Output the [x, y] coordinate of the center of the cell containing the given text.  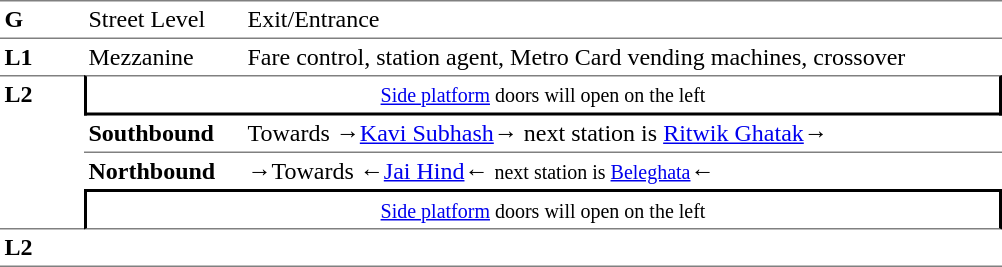
Towards →Kavi Subhash→ next station is Ritwik Ghatak→ [622, 135]
Southbound [164, 135]
L1 [42, 57]
Exit/Entrance [622, 20]
Fare control, station agent, Metro Card vending machines, crossover [622, 57]
Mezzanine [164, 57]
→Towards ←Jai Hind← next station is Beleghata← [622, 171]
Northbound [164, 171]
G [42, 20]
L2 [42, 152]
Street Level [164, 20]
